Capture the cell that displays the provided text and extract its (X, Y) central coordinate. 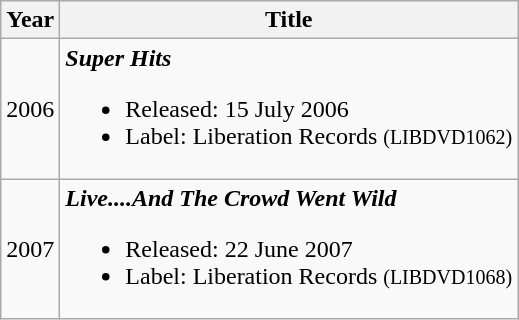
2006 (30, 109)
2007 (30, 249)
Title (289, 20)
Live....And The Crowd Went WildReleased: 22 June 2007Label: Liberation Records (LIBDVD1068) (289, 249)
Year (30, 20)
Super HitsReleased: 15 July 2006Label: Liberation Records (LIBDVD1062) (289, 109)
